Search for the cell housing the specified text and yield its [X, Y] center coordinate. 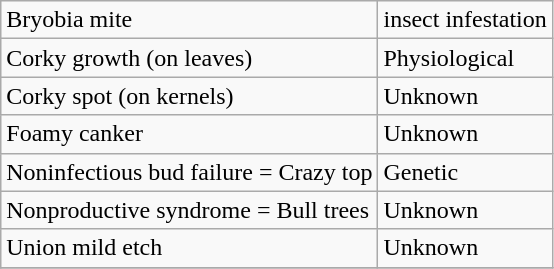
Physiological [465, 58]
insect infestation [465, 20]
Nonproductive syndrome = Bull trees [190, 210]
Noninfectious bud failure = Crazy top [190, 172]
Corky spot (on kernels) [190, 96]
Union mild etch [190, 248]
Bryobia mite [190, 20]
Corky growth (on leaves) [190, 58]
Foamy canker [190, 134]
Genetic [465, 172]
